Locate the cell with the specified text and output its [x, y] center coordinate. 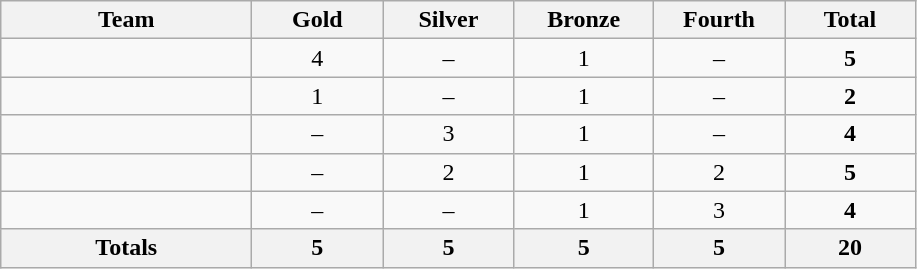
20 [850, 248]
Totals [126, 248]
Bronze [584, 20]
Fourth [718, 20]
Silver [448, 20]
Team [126, 20]
Total [850, 20]
Gold [318, 20]
